Find where the given text appears and provide that cell's center as [x, y] coordinate. 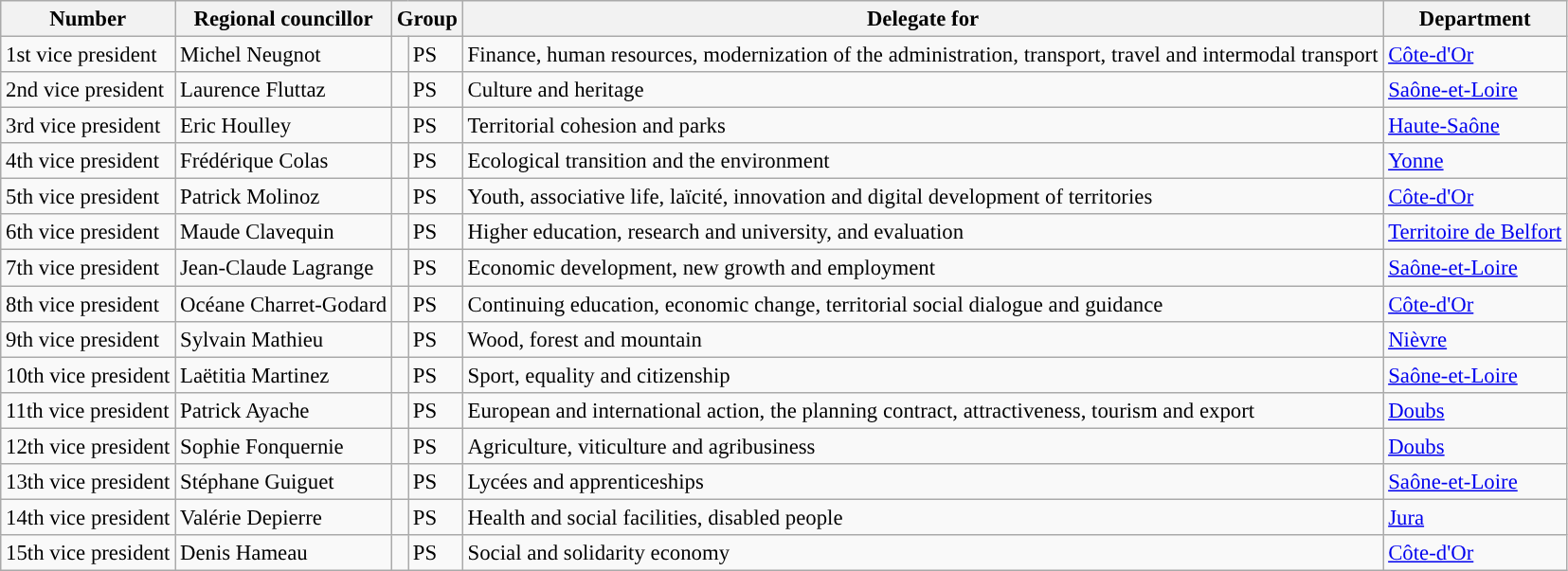
Stéphane Guiguet [284, 482]
1st vice president [88, 55]
Higher education, research and university, and evaluation [923, 232]
Laurence Fluttaz [284, 90]
Delegate for [923, 19]
Social and solidarity economy [923, 553]
Number [88, 19]
Lycées and apprenticeships [923, 482]
Eric Houlley [284, 126]
Continuing education, economic change, territorial social dialogue and guidance [923, 304]
Patrick Ayache [284, 410]
Culture and heritage [923, 90]
Department [1475, 19]
2nd vice president [88, 90]
Sophie Fonquernie [284, 446]
6th vice president [88, 232]
Jean-Claude Lagrange [284, 268]
Economic development, new growth and employment [923, 268]
Regional councillor [284, 19]
European and international action, the planning contract, attractiveness, tourism and export [923, 410]
Jura [1475, 517]
Michel Neugnot [284, 55]
Wood, forest and mountain [923, 339]
Haute-Saône [1475, 126]
Group [426, 19]
Patrick Molinoz [284, 197]
4th vice president [88, 161]
11th vice president [88, 410]
Océane Charret-Godard [284, 304]
7th vice president [88, 268]
Yonne [1475, 161]
Territoire de Belfort [1475, 232]
Denis Hameau [284, 553]
3rd vice president [88, 126]
12th vice president [88, 446]
Finance, human resources, modernization of the administration, transport, travel and intermodal transport [923, 55]
Laëtitia Martinez [284, 375]
Maude Clavequin [284, 232]
Sport, equality and citizenship [923, 375]
Sylvain Mathieu [284, 339]
14th vice president [88, 517]
9th vice president [88, 339]
Nièvre [1475, 339]
15th vice president [88, 553]
Ecological transition and the environment [923, 161]
Youth, associative life, laïcité, innovation and digital development of territories [923, 197]
Frédérique Colas [284, 161]
8th vice president [88, 304]
Health and social facilities, disabled people [923, 517]
Territorial cohesion and parks [923, 126]
13th vice president [88, 482]
Agriculture, viticulture and agribusiness [923, 446]
5th vice president [88, 197]
Valérie Depierre [284, 517]
10th vice president [88, 375]
